Output the [X, Y] coordinate of the center of the cell containing the given text.  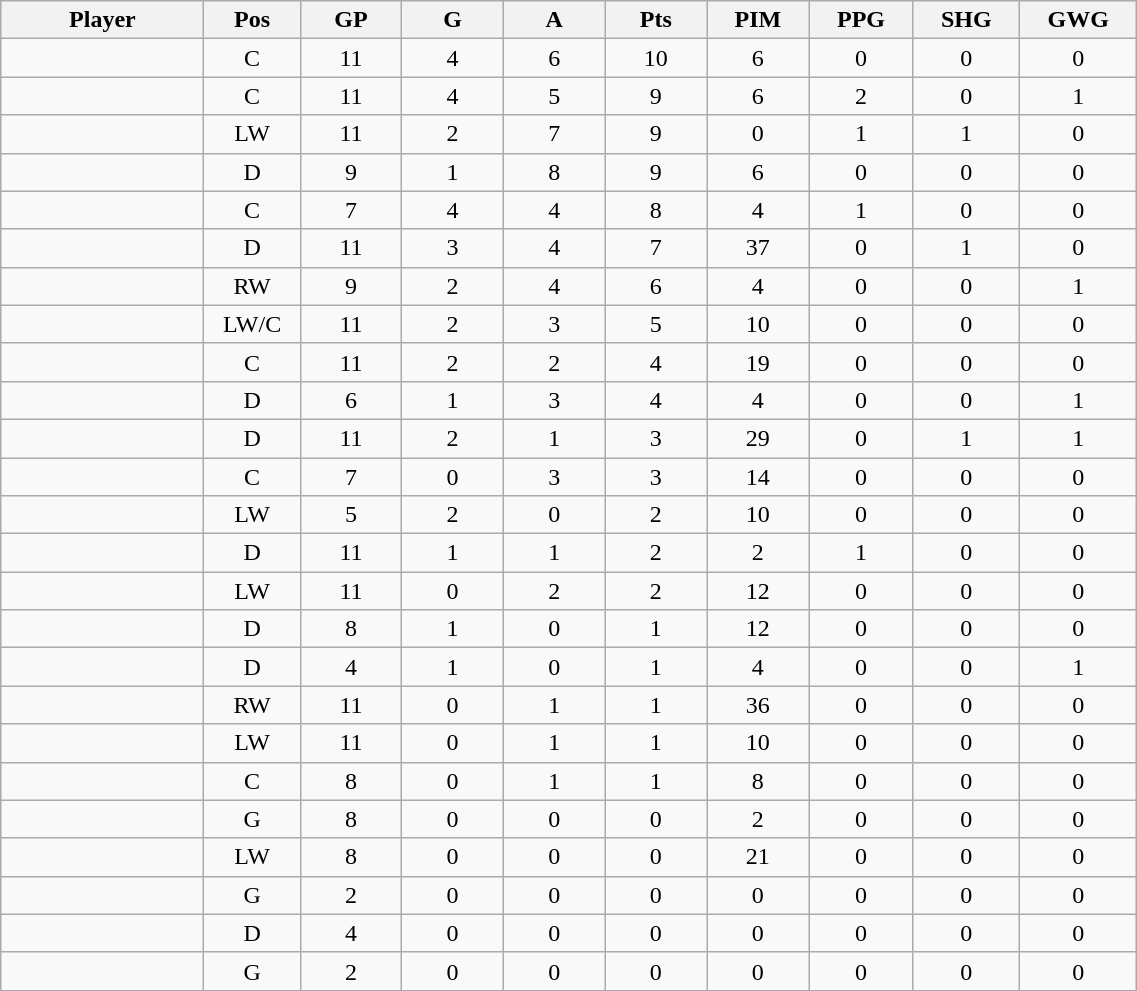
Player [102, 20]
LW/C [252, 324]
37 [758, 248]
29 [758, 438]
21 [758, 857]
GWG [1078, 20]
14 [758, 477]
PIM [758, 20]
Pos [252, 20]
SHG [966, 20]
A [554, 20]
36 [758, 705]
GP [351, 20]
19 [758, 362]
PPG [861, 20]
Pts [656, 20]
